Return (x, y) of the center of cell containing provided text 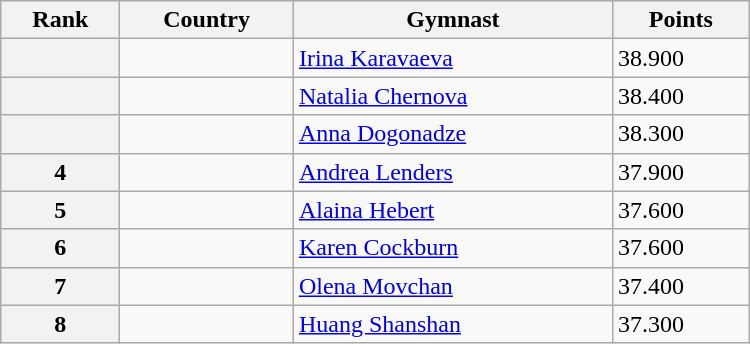
6 (60, 248)
Gymnast (452, 20)
37.900 (680, 172)
38.300 (680, 134)
Anna Dogonadze (452, 134)
Alaina Hebert (452, 210)
38.400 (680, 96)
Natalia Chernova (452, 96)
Points (680, 20)
Karen Cockburn (452, 248)
4 (60, 172)
8 (60, 324)
Irina Karavaeva (452, 58)
Andrea Lenders (452, 172)
5 (60, 210)
Country (207, 20)
38.900 (680, 58)
Huang Shanshan (452, 324)
37.300 (680, 324)
Rank (60, 20)
Olena Movchan (452, 286)
37.400 (680, 286)
7 (60, 286)
